Locate the cell with the specified text and output its [x, y] center coordinate. 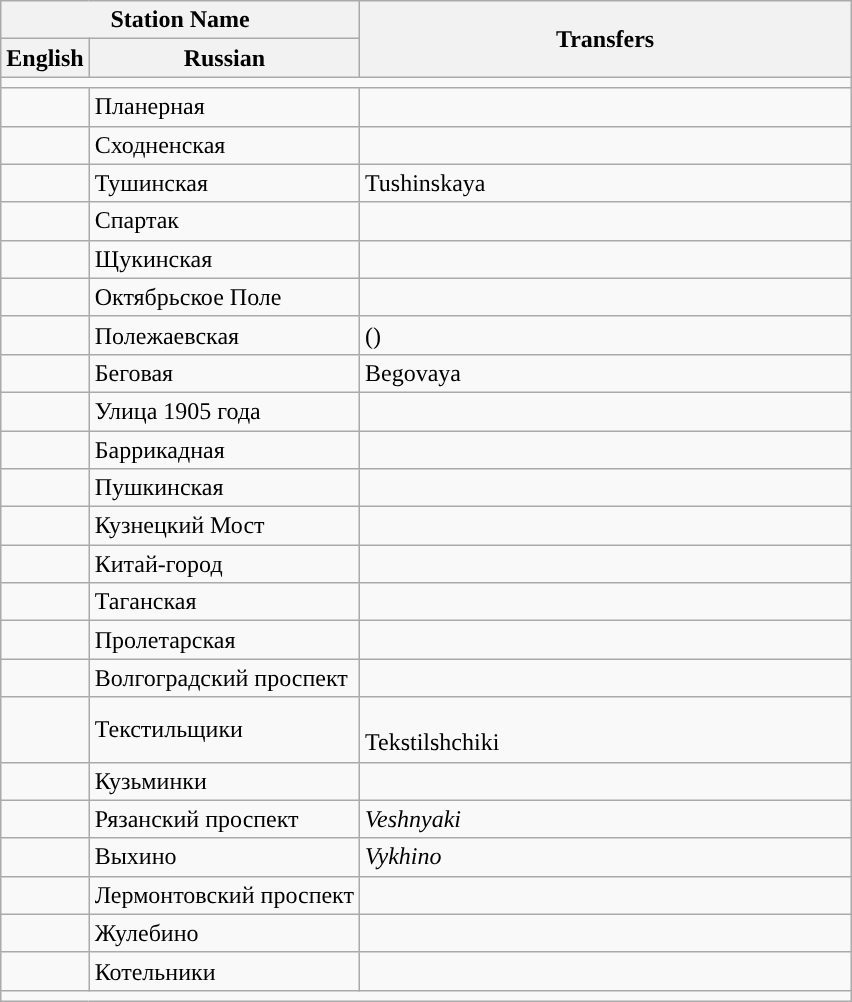
Таганская [224, 602]
Пушкинская [224, 488]
Tushinskaya [604, 183]
Пролетарская [224, 640]
Текстильщики [224, 730]
Кузнецкий Мост [224, 526]
Волгоградский проспект [224, 678]
Transfers [604, 39]
Октябрьское Поле [224, 297]
Спартак [224, 221]
Лермонтовский проспект [224, 895]
Котельники [224, 971]
Полежаевская [224, 335]
English [45, 58]
Begovaya [604, 373]
Щукинская [224, 259]
Рязанский проспект [224, 819]
Vykhino [604, 857]
Сходненская [224, 145]
Жулебино [224, 933]
Планерная [224, 107]
Улица 1905 года [224, 411]
() [604, 335]
Тушинская [224, 183]
Veshnyaki [604, 819]
Беговая [224, 373]
Китай-город [224, 564]
Tekstilshchiki [604, 730]
Кузьминки [224, 781]
Баррикадная [224, 449]
Station Name [180, 20]
Выхино [224, 857]
Russian [224, 58]
